Extract the (X, Y) coordinate from the center of the cell holding the provided text.  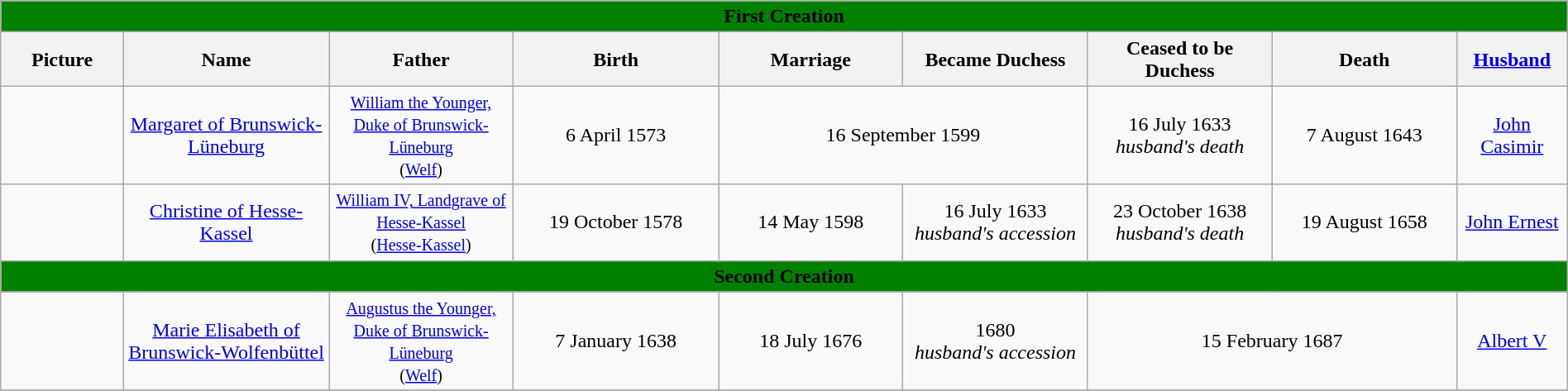
6 April 1573 (616, 136)
Ceased to be Duchess (1179, 60)
23 October 1638husband's death (1179, 222)
William the Younger, Duke of Brunswick-Lüneburg(Welf) (422, 136)
19 October 1578 (616, 222)
7 January 1638 (616, 341)
18 July 1676 (810, 341)
1680husband's accession (996, 341)
William IV, Landgrave of Hesse-Kassel(Hesse-Kassel) (422, 222)
Became Duchess (996, 60)
7 August 1643 (1365, 136)
John Ernest (1512, 222)
16 July 1633husband's death (1179, 136)
15 February 1687 (1272, 341)
Christine of Hesse-Kassel (227, 222)
Husband (1512, 60)
14 May 1598 (810, 222)
First Creation (784, 17)
Death (1365, 60)
Albert V (1512, 341)
Marriage (810, 60)
John Casimir (1512, 136)
Second Creation (784, 276)
Birth (616, 60)
Picture (63, 60)
Margaret of Brunswick-Lüneburg (227, 136)
Augustus the Younger, Duke of Brunswick-Lüneburg(Welf) (422, 341)
Name (227, 60)
Father (422, 60)
Marie Elisabeth of Brunswick-Wolfenbüttel (227, 341)
16 September 1599 (903, 136)
16 July 1633husband's accession (996, 222)
19 August 1658 (1365, 222)
